For the text-containing cell, return its midpoint in (x, y) coordinate format. 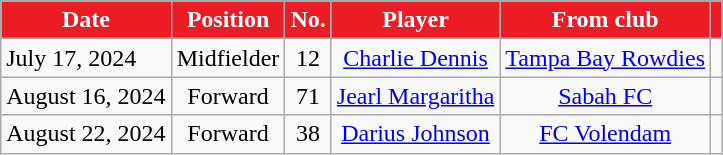
38 (308, 134)
Tampa Bay Rowdies (606, 58)
Darius Johnson (416, 134)
Jearl Margaritha (416, 96)
12 (308, 58)
Charlie Dennis (416, 58)
Midfielder (228, 58)
FC Volendam (606, 134)
August 16, 2024 (86, 96)
Date (86, 20)
Sabah FC (606, 96)
August 22, 2024 (86, 134)
From club (606, 20)
71 (308, 96)
No. (308, 20)
Player (416, 20)
July 17, 2024 (86, 58)
Position (228, 20)
